Locate the cell with the specified text and output its (x, y) center coordinate. 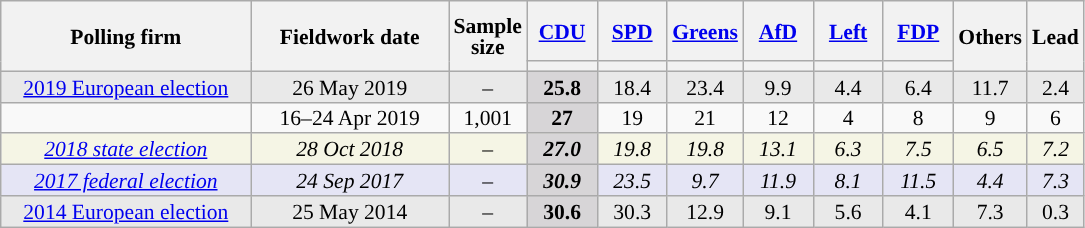
Others (990, 36)
25.8 (562, 86)
9.1 (778, 212)
9.9 (778, 86)
27 (562, 118)
6.3 (848, 150)
Polling firm (126, 36)
AfD (778, 31)
13.1 (778, 150)
2019 European election (126, 86)
2.4 (1056, 86)
21 (705, 118)
6.5 (990, 150)
SPD (632, 31)
28 Oct 2018 (350, 150)
FDP (918, 31)
12.9 (705, 212)
9 (990, 118)
11.9 (778, 180)
6.4 (918, 86)
1,001 (487, 118)
30.3 (632, 212)
0.3 (1056, 212)
6 (1056, 118)
11.5 (918, 180)
8.1 (848, 180)
Samplesize (487, 36)
2014 European election (126, 212)
7.2 (1056, 150)
24 Sep 2017 (350, 180)
CDU (562, 31)
11.7 (990, 86)
16–24 Apr 2019 (350, 118)
2018 state election (126, 150)
Fieldwork date (350, 36)
8 (918, 118)
Left (848, 31)
19 (632, 118)
23.5 (632, 180)
2017 federal election (126, 180)
30.6 (562, 212)
26 May 2019 (350, 86)
5.6 (848, 212)
23.4 (705, 86)
27.0 (562, 150)
25 May 2014 (350, 212)
4 (848, 118)
18.4 (632, 86)
Lead (1056, 36)
30.9 (562, 180)
9.7 (705, 180)
7.5 (918, 150)
Greens (705, 31)
4.1 (918, 212)
12 (778, 118)
